Search for the cell housing the specified text and yield its [x, y] center coordinate. 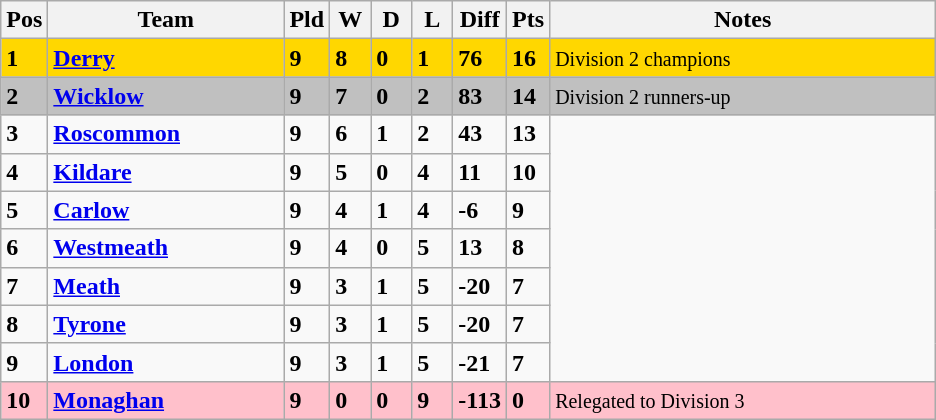
Division 2 runners-up [743, 96]
Meath [166, 286]
Pos [24, 20]
16 [528, 58]
L [432, 20]
Diff [480, 20]
Relegated to Division 3 [743, 400]
Carlow [166, 210]
W [350, 20]
Monaghan [166, 400]
Pld [307, 20]
43 [480, 134]
83 [480, 96]
11 [480, 172]
D [392, 20]
14 [528, 96]
-113 [480, 400]
London [166, 362]
Tyrone [166, 324]
76 [480, 58]
Notes [743, 20]
Kildare [166, 172]
Roscommon [166, 134]
Wicklow [166, 96]
Team [166, 20]
-6 [480, 210]
Pts [528, 20]
Division 2 champions [743, 58]
Derry [166, 58]
Westmeath [166, 248]
-21 [480, 362]
